For the text-containing cell, return its midpoint in [x, y] coordinate format. 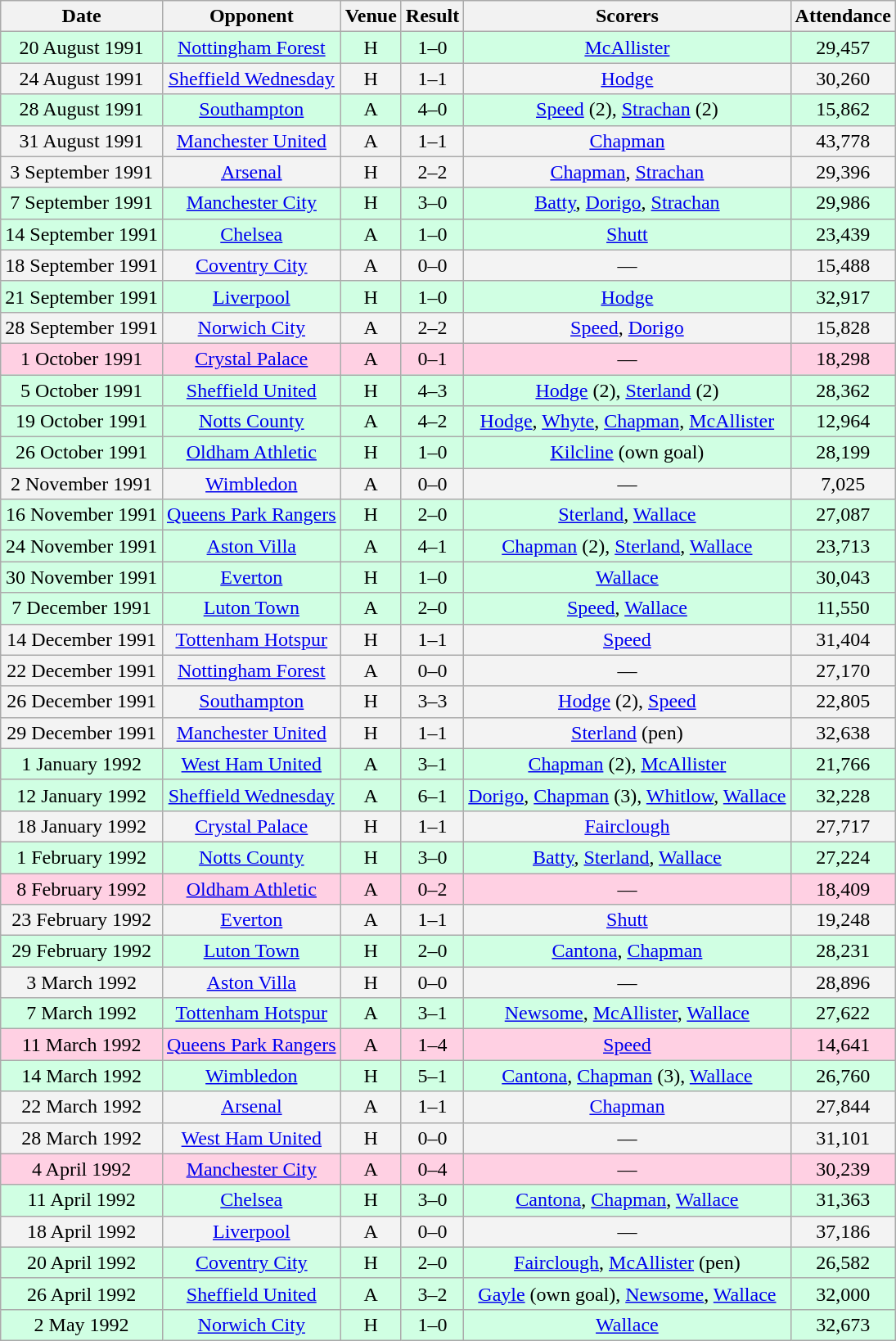
27,087 [843, 515]
0–1 [432, 359]
32,673 [843, 1325]
18,409 [843, 888]
7 September 1991 [82, 203]
23 February 1992 [82, 920]
Sterland (pen) [627, 733]
Gayle (own goal), Newsome, Wallace [627, 1294]
Dorigo, Chapman (3), Whitlow, Wallace [627, 795]
14 December 1991 [82, 639]
30,043 [843, 577]
11 April 1992 [82, 1200]
30,260 [843, 79]
Cantona, Chapman [627, 951]
7,025 [843, 484]
20 August 1991 [82, 47]
5 October 1991 [82, 391]
18,298 [843, 359]
Fairclough [627, 826]
28,199 [843, 453]
29 December 1991 [82, 733]
26 October 1991 [82, 453]
26,582 [843, 1262]
26,760 [843, 1076]
29 February 1992 [82, 951]
Newsome, McAllister, Wallace [627, 1014]
1 October 1991 [82, 359]
28 September 1991 [82, 327]
Batty, Dorigo, Strachan [627, 203]
29,986 [843, 203]
27,622 [843, 1014]
15,862 [843, 110]
28 August 1991 [82, 110]
31 August 1991 [82, 141]
14 March 1992 [82, 1076]
31,101 [843, 1138]
14 September 1991 [82, 234]
8 February 1992 [82, 888]
31,363 [843, 1200]
2 May 1992 [82, 1325]
Kilcline (own goal) [627, 453]
27,844 [843, 1107]
Chapman, Strachan [627, 172]
4–1 [432, 546]
28 March 1992 [82, 1138]
27,717 [843, 826]
18 September 1991 [82, 265]
24 August 1991 [82, 79]
16 November 1991 [82, 515]
43,778 [843, 141]
22,805 [843, 702]
4–2 [432, 422]
12,964 [843, 422]
22 December 1991 [82, 670]
23,713 [843, 546]
32,917 [843, 296]
18 January 1992 [82, 826]
30,239 [843, 1169]
19 October 1991 [82, 422]
30 November 1991 [82, 577]
29,396 [843, 172]
32,228 [843, 795]
Cantona, Chapman, Wallace [627, 1200]
11,550 [843, 608]
6–1 [432, 795]
Opponent [251, 16]
32,638 [843, 733]
26 April 1992 [82, 1294]
21 September 1991 [82, 296]
3–3 [432, 702]
5–1 [432, 1076]
31,404 [843, 639]
23,439 [843, 234]
15,828 [843, 327]
0–2 [432, 888]
19,248 [843, 920]
1–4 [432, 1045]
28,231 [843, 951]
Attendance [843, 16]
27,224 [843, 857]
Batty, Sterland, Wallace [627, 857]
3–2 [432, 1294]
2 November 1991 [82, 484]
28,896 [843, 982]
3 March 1992 [82, 982]
Venue [371, 16]
32,000 [843, 1294]
McAllister [627, 47]
37,186 [843, 1231]
Scorers [627, 16]
11 March 1992 [82, 1045]
22 March 1992 [82, 1107]
14,641 [843, 1045]
7 December 1991 [82, 608]
Chapman (2), Sterland, Wallace [627, 546]
Hodge, Whyte, Chapman, McAllister [627, 422]
3 September 1991 [82, 172]
0–4 [432, 1169]
Date [82, 16]
Speed, Dorigo [627, 327]
1 February 1992 [82, 857]
Hodge (2), Speed [627, 702]
1 January 1992 [82, 764]
15,488 [843, 265]
24 November 1991 [82, 546]
20 April 1992 [82, 1262]
7 March 1992 [82, 1014]
18 April 1992 [82, 1231]
12 January 1992 [82, 795]
Sterland, Wallace [627, 515]
4 April 1992 [82, 1169]
Hodge (2), Sterland (2) [627, 391]
27,170 [843, 670]
Chapman (2), McAllister [627, 764]
Speed (2), Strachan (2) [627, 110]
28,362 [843, 391]
Speed, Wallace [627, 608]
4–0 [432, 110]
29,457 [843, 47]
26 December 1991 [82, 702]
Cantona, Chapman (3), Wallace [627, 1076]
Result [432, 16]
4–3 [432, 391]
21,766 [843, 764]
Fairclough, McAllister (pen) [627, 1262]
